From the cell containing the given text, extract its center point as (x, y) coordinate. 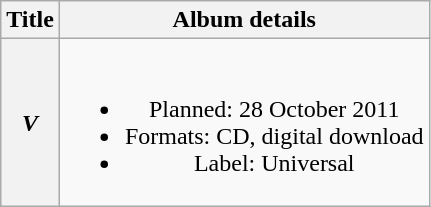
Album details (244, 20)
Title (30, 20)
Planned: 28 October 2011Formats: CD, digital downloadLabel: Universal (244, 122)
V (30, 122)
